Pinpoint the cell where the given text exists, returning its (x, y) midpoint coordinate. 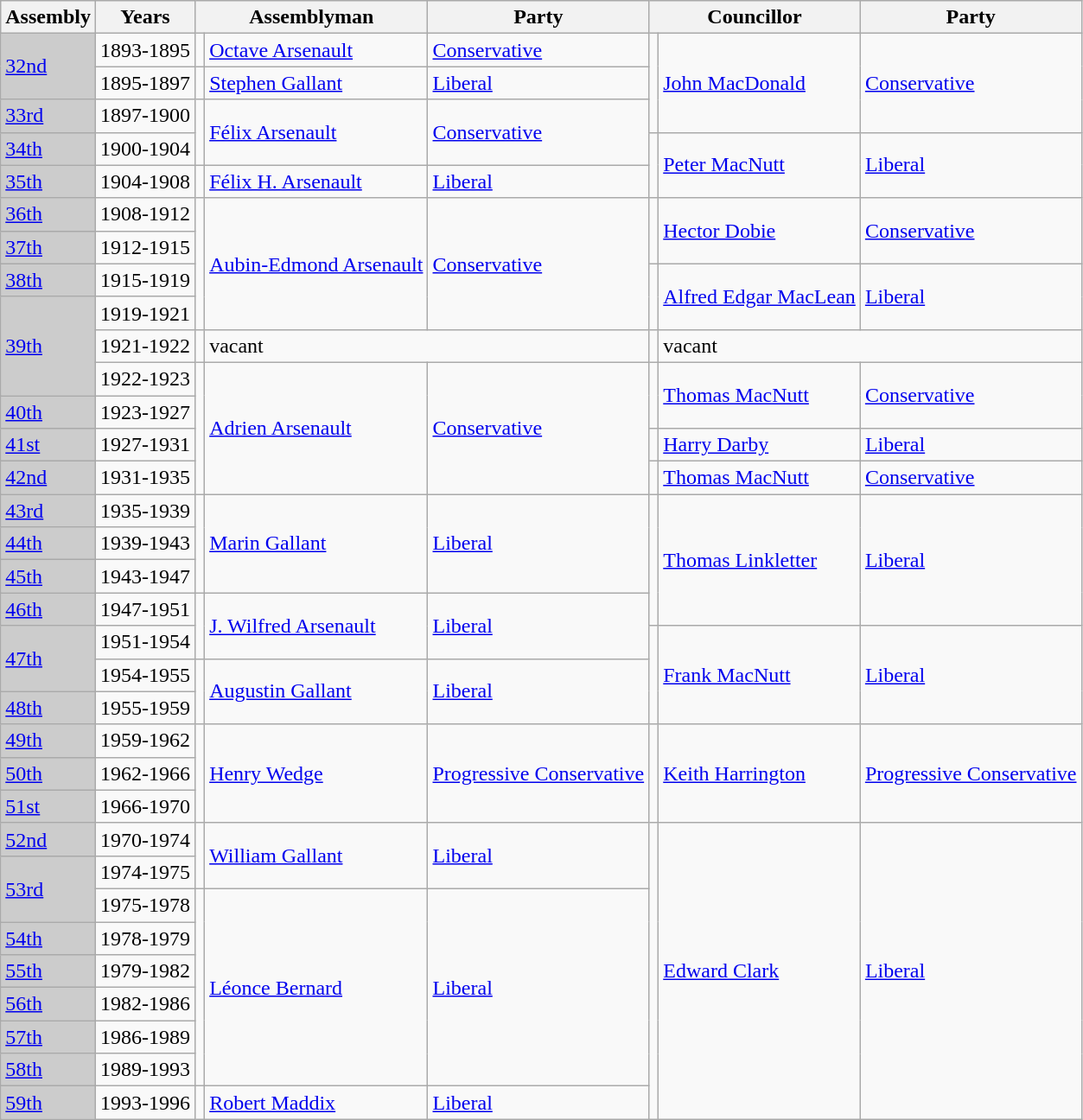
41st (48, 445)
Félix H. Arsenault (316, 181)
44th (48, 544)
Marin Gallant (316, 544)
Léonce Bernard (316, 987)
34th (48, 149)
Thomas Linkletter (760, 560)
1986-1989 (145, 1037)
42nd (48, 478)
50th (48, 773)
49th (48, 741)
1900-1904 (145, 149)
Aubin-Edmond Arsenault (316, 264)
38th (48, 280)
1897-1900 (145, 116)
Adrien Arsenault (316, 428)
Years (145, 17)
1989-1993 (145, 1070)
1921-1922 (145, 346)
Henry Wedge (316, 773)
1919-1921 (145, 313)
Stephen Gallant (316, 83)
John MacDonald (760, 83)
1893-1895 (145, 50)
40th (48, 412)
Councillor (755, 17)
48th (48, 708)
Robert Maddix (316, 1103)
1943-1947 (145, 576)
43rd (48, 511)
53rd (48, 888)
52nd (48, 839)
59th (48, 1103)
Keith Harrington (760, 773)
1931-1935 (145, 478)
Edward Clark (760, 971)
1966-1970 (145, 806)
56th (48, 1004)
1959-1962 (145, 741)
58th (48, 1070)
Félix Arsenault (316, 132)
Peter MacNutt (760, 165)
Assemblyman (311, 17)
1912-1915 (145, 247)
51st (48, 806)
J. Wilfred Arsenault (316, 626)
1962-1966 (145, 773)
Octave Arsenault (316, 50)
1947-1951 (145, 609)
1939-1943 (145, 544)
46th (48, 609)
1993-1996 (145, 1103)
36th (48, 214)
1927-1931 (145, 445)
1935-1939 (145, 511)
45th (48, 576)
Frank MacNutt (760, 675)
1908-1912 (145, 214)
39th (48, 346)
1982-1986 (145, 1004)
1978-1979 (145, 938)
32nd (48, 67)
1895-1897 (145, 83)
1979-1982 (145, 971)
William Gallant (316, 856)
33rd (48, 116)
Alfred Edgar MacLean (760, 296)
35th (48, 181)
1974-1975 (145, 872)
1975-1978 (145, 905)
1954-1955 (145, 675)
1922-1923 (145, 379)
Harry Darby (760, 445)
54th (48, 938)
Augustin Gallant (316, 691)
1951-1954 (145, 642)
Assembly (48, 17)
1904-1908 (145, 181)
1955-1959 (145, 708)
55th (48, 971)
57th (48, 1037)
1923-1927 (145, 412)
1915-1919 (145, 280)
1970-1974 (145, 839)
37th (48, 247)
47th (48, 659)
Hector Dobie (760, 231)
